Locate the cell with the specified text and output its (X, Y) center coordinate. 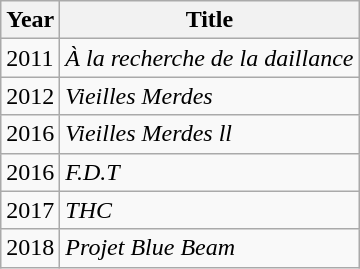
Vieilles Merdes (210, 96)
À la recherche de la daillance (210, 58)
2011 (30, 58)
Year (30, 20)
2012 (30, 96)
F.D.T (210, 172)
Title (210, 20)
Projet Blue Beam (210, 248)
THC (210, 210)
2017 (30, 210)
Vieilles Merdes ll (210, 134)
2018 (30, 248)
